Capture the cell that displays the provided text and extract its (X, Y) central coordinate. 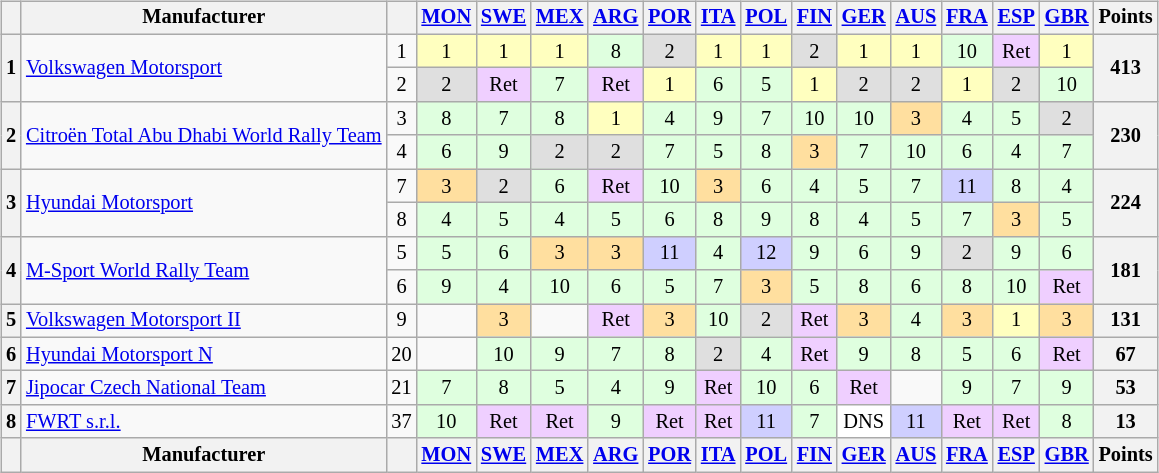
Volkswagen Motorsport II (204, 321)
224 (1126, 202)
20 (401, 354)
Jipocar Czech National Team (204, 388)
M-Sport World Rally Team (204, 270)
12 (766, 253)
53 (1126, 388)
Citroën Total Abu Dhabi World Rally Team (204, 136)
Hyundai Motorsport N (204, 354)
37 (401, 422)
131 (1126, 321)
Volkswagen Motorsport (204, 68)
21 (401, 388)
Hyundai Motorsport (204, 202)
230 (1126, 136)
DNS (864, 422)
13 (1126, 422)
67 (1126, 354)
FWRT s.r.l. (204, 422)
181 (1126, 270)
413 (1126, 68)
